Output the (x, y) coordinate of the center of the cell containing the given text.  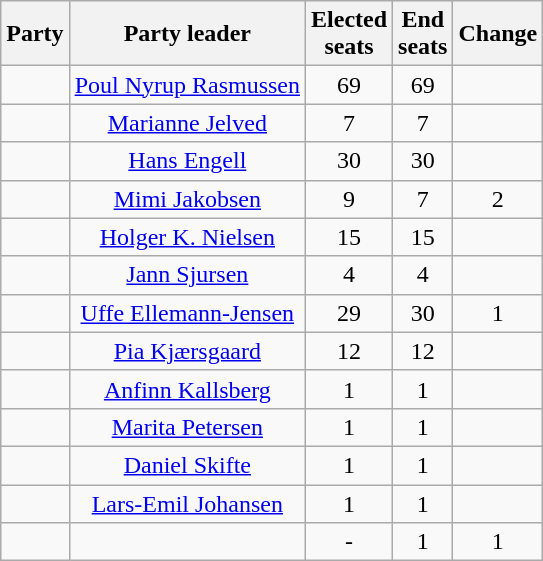
Jann Sjursen (187, 275)
Holger K. Nielsen (187, 237)
9 (350, 199)
Change (498, 34)
Pia Kjærsgaard (187, 351)
Lars-Emil Johansen (187, 503)
Hans Engell (187, 161)
Electedseats (350, 34)
Party leader (187, 34)
2 (498, 199)
29 (350, 313)
Endseats (423, 34)
Mimi Jakobsen (187, 199)
Marita Petersen (187, 427)
Poul Nyrup Rasmussen (187, 85)
Party (35, 34)
Marianne Jelved (187, 123)
Anfinn Kallsberg (187, 389)
Uffe Ellemann-Jensen (187, 313)
- (350, 542)
Daniel Skifte (187, 465)
